Return the (x, y) coordinate for the center point of the cell that contains the specified text.  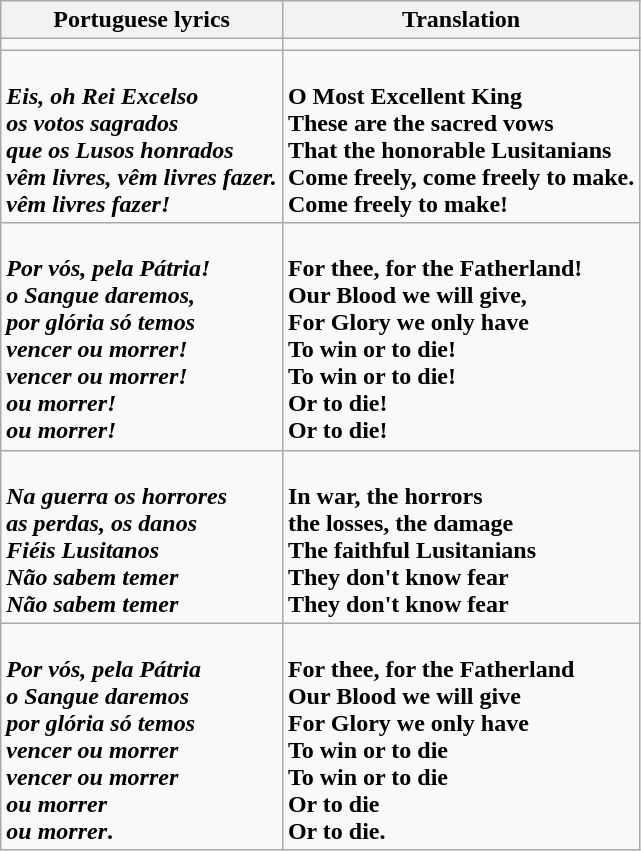
O Most Excellent King These are the sacred vows That the honorable Lusitanians Come freely, come freely to make. Come freely to make! (460, 136)
Por vós, pela Pátria! o Sangue daremos, por glória só temos vencer ou morrer! vencer ou morrer! ou morrer! ou morrer! (142, 336)
For thee, for the Fatherland! Our Blood we will give, For Glory we only have To win or to die! To win or to die! Or to die! Or to die! (460, 336)
Eis, oh Rei Excelso os votos sagrados que os Lusos honrados vêm livres, vêm livres fazer. vêm livres fazer! (142, 136)
Translation (460, 20)
For thee, for the Fatherland Our Blood we will give For Glory we only have To win or to die To win or to die Or to die Or to die. (460, 736)
Portuguese lyrics (142, 20)
Na guerra os horrores as perdas, os danos Fiéis Lusitanos Não sabem temer Não sabem temer (142, 536)
In war, the horrors the losses, the damage The faithful Lusitanians They don't know fear They don't know fear (460, 536)
Por vós, pela Pátria o Sangue daremos por glória só temos vencer ou morrer vencer ou morrer ou morrer ou morrer. (142, 736)
